Return the [x, y] coordinate for the center point of the cell that contains the specified text.  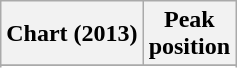
Chart (2013) [72, 34]
Peak position [189, 34]
